Identify which cell holds the provided text, then report its (X, Y) central coordinate. 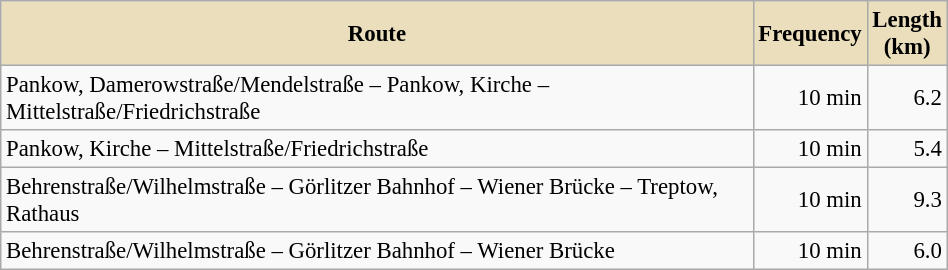
Pankow, Damerowstraße/Mendelstraße – Pankow, Kirche – Mittelstraße/Friedrichstraße (377, 98)
Behrenstraße/Wilhelmstraße – Görlitzer Bahnhof – Wiener Brücke (377, 251)
9.3 (907, 200)
6.0 (907, 251)
5.4 (907, 149)
Pankow, Kirche – Mittelstraße/Friedrichstraße (377, 149)
Frequency (810, 34)
6.2 (907, 98)
Length (km) (907, 34)
Route (377, 34)
Behrenstraße/Wilhelmstraße – Görlitzer Bahnhof – Wiener Brücke – Treptow, Rathaus (377, 200)
